Capture the cell that displays the provided text and extract its (X, Y) central coordinate. 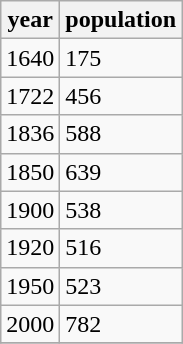
782 (121, 324)
456 (121, 96)
1640 (30, 58)
588 (121, 134)
population (121, 20)
1900 (30, 210)
1920 (30, 248)
175 (121, 58)
1836 (30, 134)
523 (121, 286)
2000 (30, 324)
639 (121, 172)
1850 (30, 172)
1950 (30, 286)
538 (121, 210)
516 (121, 248)
year (30, 20)
1722 (30, 96)
